Return the [X, Y] coordinate for the center point of the cell that contains the specified text.  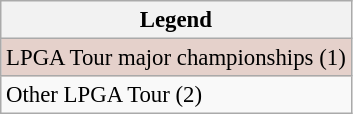
Other LPGA Tour (2) [176, 95]
LPGA Tour major championships (1) [176, 58]
Legend [176, 20]
